Return (X, Y) of the center of cell containing provided text 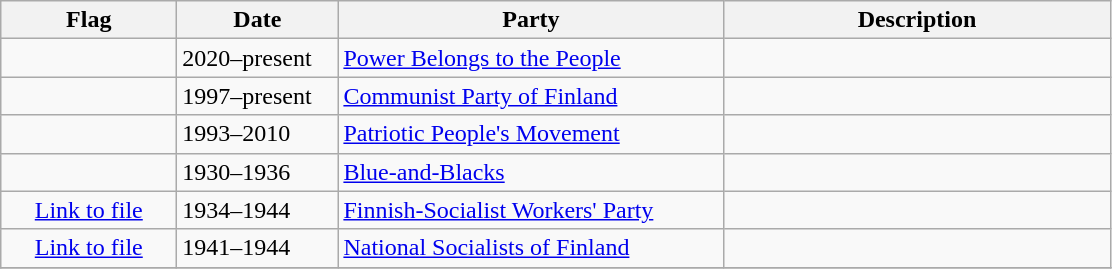
1997–present (258, 96)
2020–present (258, 58)
Communist Party of Finland (531, 96)
1934–1944 (258, 210)
Flag (89, 20)
Finnish-Socialist Workers' Party (531, 210)
National Socialists of Finland (531, 248)
Blue-and-Blacks (531, 172)
Party (531, 20)
1941–1944 (258, 248)
Power Belongs to the People (531, 58)
1993–2010 (258, 134)
Patriotic People's Movement (531, 134)
Date (258, 20)
1930–1936 (258, 172)
Description (917, 20)
